Locate the cell with the specified text and output its (X, Y) center coordinate. 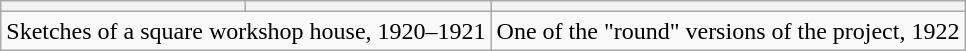
Sketches of a square workshop house, 1920–1921 (246, 31)
One of the "round" versions of the project, 1922 (728, 31)
